Provide the (X, Y) coordinate of the cell's center where the given text is located.  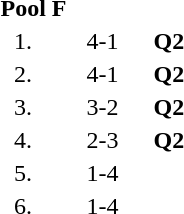
1-4 (102, 173)
2-3 (102, 140)
3-2 (102, 107)
